From the cell containing the given text, extract its center point as (x, y) coordinate. 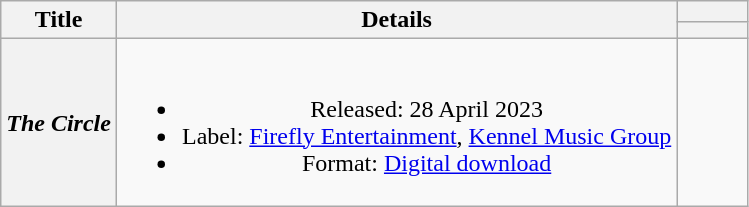
Title (59, 20)
Details (396, 20)
The Circle (59, 122)
Released: 28 April 2023Label: Firefly Entertainment, Kennel Music GroupFormat: Digital download (396, 122)
